Output the (x, y) coordinate of the center of the cell containing the given text.  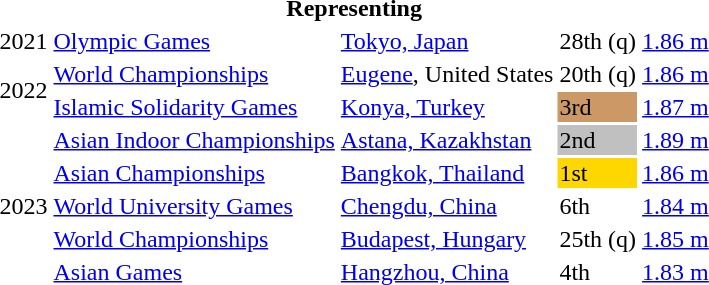
Asian Indoor Championships (194, 140)
Tokyo, Japan (447, 41)
25th (q) (598, 239)
2nd (598, 140)
Chengdu, China (447, 206)
Astana, Kazakhstan (447, 140)
World University Games (194, 206)
20th (q) (598, 74)
Budapest, Hungary (447, 239)
3rd (598, 107)
Islamic Solidarity Games (194, 107)
Eugene, United States (447, 74)
Olympic Games (194, 41)
Asian Championships (194, 173)
Konya, Turkey (447, 107)
6th (598, 206)
1st (598, 173)
28th (q) (598, 41)
Bangkok, Thailand (447, 173)
